Determine the (x, y) coordinate at the center of the cell enclosing the given text.  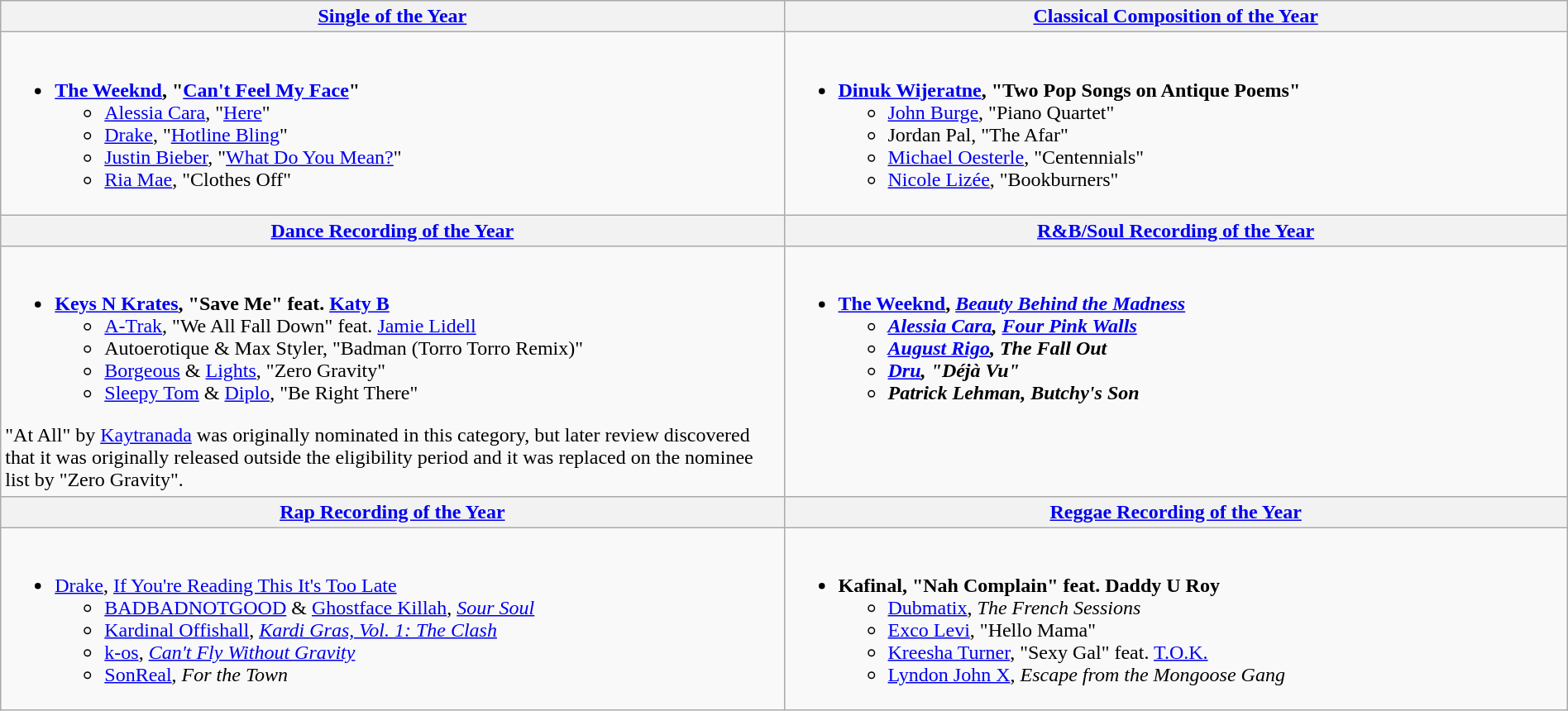
R&B/Soul Recording of the Year (1176, 231)
Classical Composition of the Year (1176, 17)
Dance Recording of the Year (392, 231)
Single of the Year (392, 17)
Reggae Recording of the Year (1176, 512)
The Weeknd, "Can't Feel My Face"Alessia Cara, "Here"Drake, "Hotline Bling"Justin Bieber, "What Do You Mean?"Ria Mae, "Clothes Off" (392, 124)
Rap Recording of the Year (392, 512)
The Weeknd, Beauty Behind the MadnessAlessia Cara, Four Pink WallsAugust Rigo, The Fall OutDru, "Déjà Vu"Patrick Lehman, Butchy's Son (1176, 371)
